Find where the given text appears and provide that cell's center as [X, Y] coordinate. 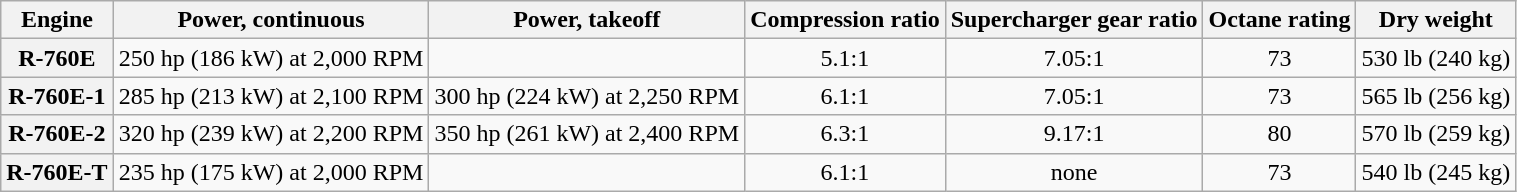
Engine [57, 20]
570 lb (259 kg) [1436, 134]
R-760E-1 [57, 96]
530 lb (240 kg) [1436, 58]
80 [1280, 134]
300 hp (224 kW) at 2,250 RPM [587, 96]
6.3:1 [846, 134]
5.1:1 [846, 58]
250 hp (186 kW) at 2,000 RPM [271, 58]
Supercharger gear ratio [1074, 20]
Compression ratio [846, 20]
none [1074, 172]
540 lb (245 kg) [1436, 172]
350 hp (261 kW) at 2,400 RPM [587, 134]
285 hp (213 kW) at 2,100 RPM [271, 96]
R-760E-2 [57, 134]
Dry weight [1436, 20]
320 hp (239 kW) at 2,200 RPM [271, 134]
235 hp (175 kW) at 2,000 RPM [271, 172]
Octane rating [1280, 20]
9.17:1 [1074, 134]
565 lb (256 kg) [1436, 96]
R-760E [57, 58]
Power, continuous [271, 20]
R-760E-T [57, 172]
Power, takeoff [587, 20]
